For the text-containing cell, return its midpoint in (X, Y) coordinate format. 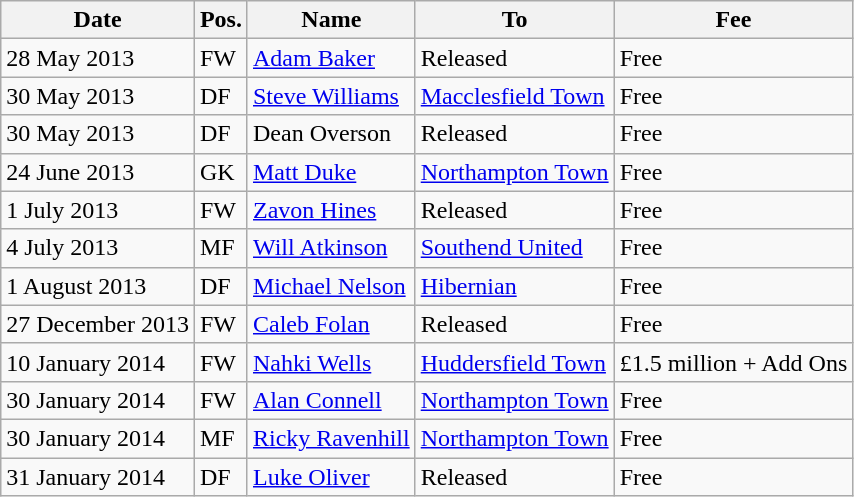
Caleb Folan (331, 324)
To (514, 20)
28 May 2013 (98, 58)
27 December 2013 (98, 324)
Hibernian (514, 286)
Michael Nelson (331, 286)
Adam Baker (331, 58)
Fee (734, 20)
1 July 2013 (98, 210)
Ricky Ravenhill (331, 438)
Alan Connell (331, 400)
Dean Overson (331, 134)
Nahki Wells (331, 362)
Huddersfield Town (514, 362)
£1.5 million + Add Ons (734, 362)
Zavon Hines (331, 210)
GK (220, 172)
Matt Duke (331, 172)
10 January 2014 (98, 362)
Pos. (220, 20)
Name (331, 20)
Macclesfield Town (514, 96)
1 August 2013 (98, 286)
Luke Oliver (331, 477)
Will Atkinson (331, 248)
Steve Williams (331, 96)
4 July 2013 (98, 248)
24 June 2013 (98, 172)
Southend United (514, 248)
Date (98, 20)
31 January 2014 (98, 477)
